Detect which cell encompasses the target text, then output its [X, Y] center coordinate. 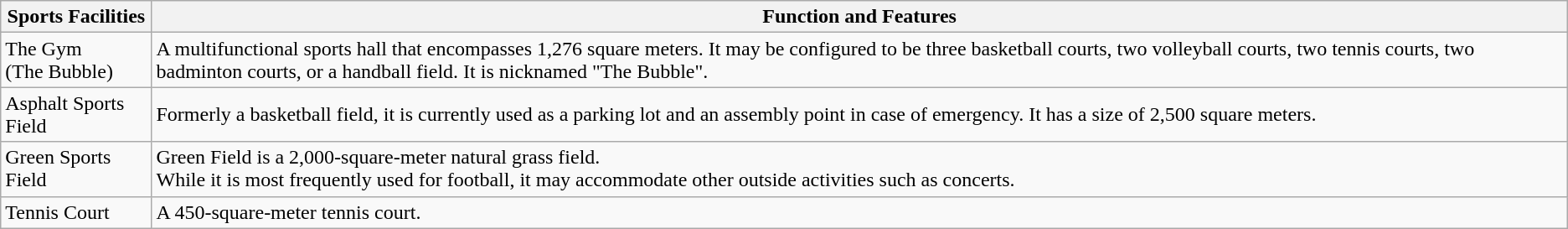
A 450-square-meter tennis court. [859, 212]
The Gym(The Bubble) [76, 60]
Formerly a basketball field, it is currently used as a parking lot and an assembly point in case of emergency. It has a size of 2,500 square meters. [859, 114]
Sports Facilities [76, 17]
Function and Features [859, 17]
Green Sports Field [76, 169]
Tennis Court [76, 212]
Asphalt Sports Field [76, 114]
